Capture the cell that displays the provided text and extract its [X, Y] central coordinate. 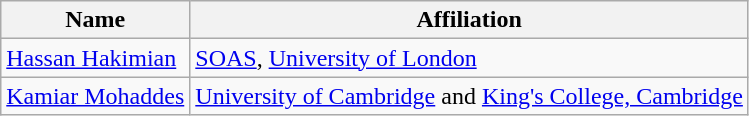
Affiliation [470, 20]
Kamiar Mohaddes [96, 96]
Hassan Hakimian [96, 58]
University of Cambridge and King's College, Cambridge [470, 96]
SOAS, University of London [470, 58]
Name [96, 20]
